From the cell containing the given text, extract its center point as [x, y] coordinate. 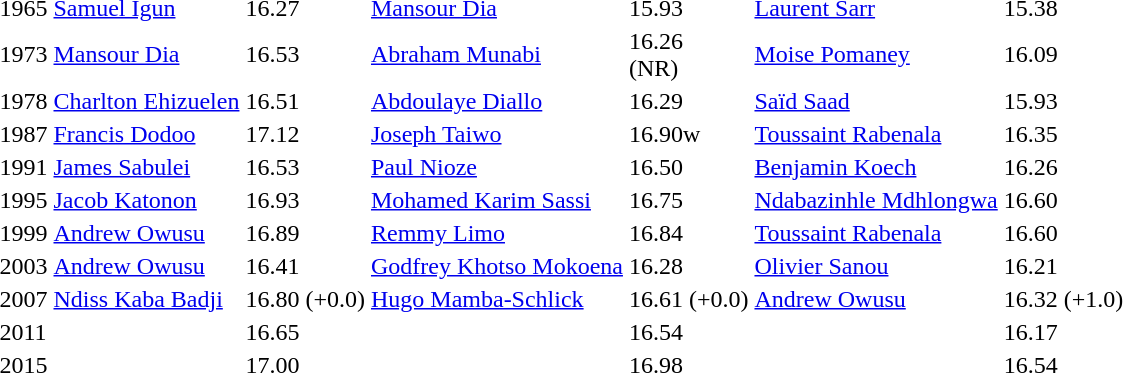
16.28 [688, 266]
Hugo Mamba-Schlick [496, 299]
16.50 [688, 167]
Mansour Dia [146, 54]
16.89 [306, 233]
17.12 [306, 134]
Paul Nioze [496, 167]
16.90w [688, 134]
16.80 (+0.0) [306, 299]
Joseph Taiwo [496, 134]
Olivier Sanou [876, 266]
16.84 [688, 233]
16.29 [688, 101]
16.54 [688, 332]
16.65 [306, 332]
Abraham Munabi [496, 54]
16.41 [306, 266]
Mohamed Karim Sassi [496, 200]
Ndabazinhle Mdhlongwa [876, 200]
Jacob Katonon [146, 200]
Moise Pomaney [876, 54]
Saïd Saad [876, 101]
Abdoulaye Diallo [496, 101]
16.61 (+0.0) [688, 299]
Benjamin Koech [876, 167]
16.75 [688, 200]
Charlton Ehizuelen [146, 101]
James Sabulei [146, 167]
Godfrey Khotso Mokoena [496, 266]
Remmy Limo [496, 233]
Ndiss Kaba Badji [146, 299]
16.26(NR) [688, 54]
16.51 [306, 101]
Francis Dodoo [146, 134]
16.93 [306, 200]
